Detect which cell encompasses the target text, then output its (X, Y) center coordinate. 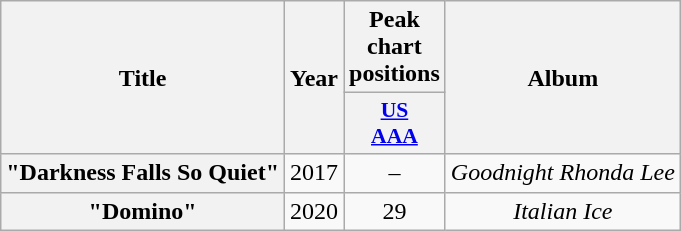
Year (314, 78)
2020 (314, 211)
Title (143, 78)
– (395, 173)
Italian Ice (562, 211)
"Darkness Falls So Quiet" (143, 173)
2017 (314, 173)
Album (562, 78)
Goodnight Rhonda Lee (562, 173)
USAAA (395, 124)
"Domino" (143, 211)
29 (395, 211)
Peak chart positions (395, 47)
